Search for the cell housing the specified text and yield its (X, Y) center coordinate. 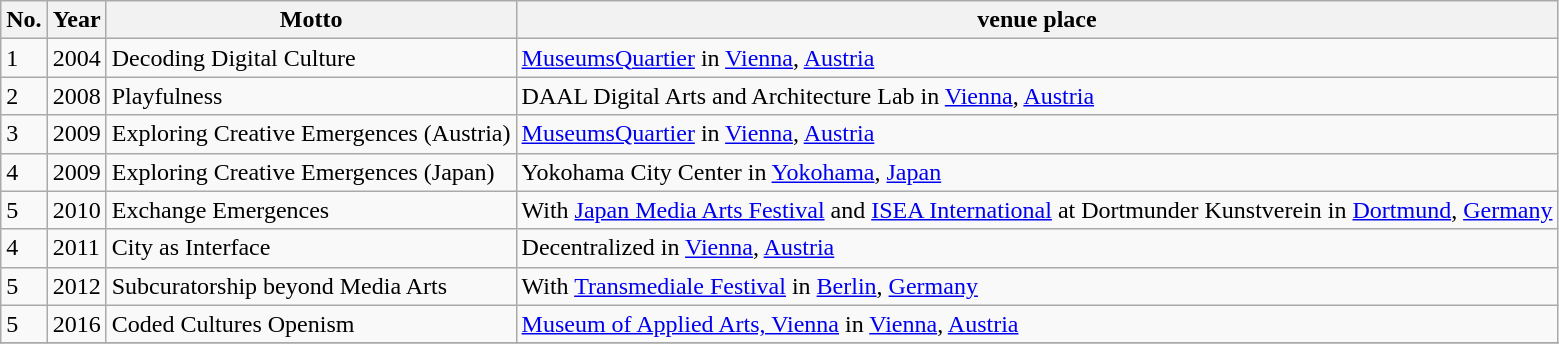
DAAL Digital Arts and Architecture Lab in Vienna, Austria (1037, 96)
Museum of Applied Arts, Vienna in Vienna, Austria (1037, 324)
2004 (76, 58)
Decentralized in Vienna, Austria (1037, 248)
No. (24, 20)
Yokohama City Center in Yokohama, Japan (1037, 172)
2 (24, 96)
Exchange Emergences (311, 210)
Subcuratorship beyond Media Arts (311, 286)
Exploring Creative Emergences (Japan) (311, 172)
3 (24, 134)
Playfulness (311, 96)
2016 (76, 324)
2012 (76, 286)
2008 (76, 96)
With Transmediale Festival in Berlin, Germany (1037, 286)
2011 (76, 248)
Decoding Digital Culture (311, 58)
Year (76, 20)
Exploring Creative Emergences (Austria) (311, 134)
Motto (311, 20)
With Japan Media Arts Festival and ISEA International at Dortmunder Kunstverein in Dortmund, Germany (1037, 210)
2010 (76, 210)
City as Interface (311, 248)
venue place (1037, 20)
Coded Cultures Openism (311, 324)
1 (24, 58)
